Identify which cell holds the provided text, then report its [x, y] central coordinate. 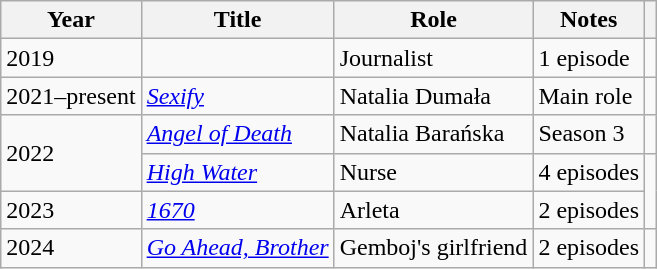
2024 [71, 248]
Year [71, 20]
2022 [71, 153]
2021–present [71, 96]
High Water [238, 172]
Journalist [434, 58]
1670 [238, 210]
Main role [589, 96]
Natalia Barańska [434, 134]
4 episodes [589, 172]
1 episode [589, 58]
Gemboj's girlfriend [434, 248]
Role [434, 20]
Arleta [434, 210]
Nurse [434, 172]
2023 [71, 210]
Season 3 [589, 134]
Angel of Death [238, 134]
Title [238, 20]
Notes [589, 20]
Natalia Dumała [434, 96]
2019 [71, 58]
Sexify [238, 96]
Go Ahead, Brother [238, 248]
